Output the [X, Y] coordinate of the center of the cell containing the given text.  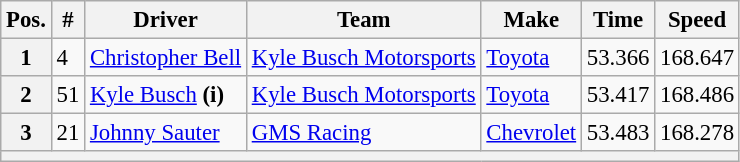
51 [68, 95]
168.486 [698, 95]
Make [531, 20]
1 [26, 58]
53.483 [618, 133]
Christopher Bell [166, 58]
2 [26, 95]
3 [26, 133]
GMS Racing [364, 133]
168.278 [698, 133]
53.366 [618, 58]
Chevrolet [531, 133]
# [68, 20]
Speed [698, 20]
Johnny Sauter [166, 133]
4 [68, 58]
21 [68, 133]
53.417 [618, 95]
Team [364, 20]
Time [618, 20]
Driver [166, 20]
Kyle Busch (i) [166, 95]
168.647 [698, 58]
Pos. [26, 20]
